Locate the cell with the specified text and output its (X, Y) center coordinate. 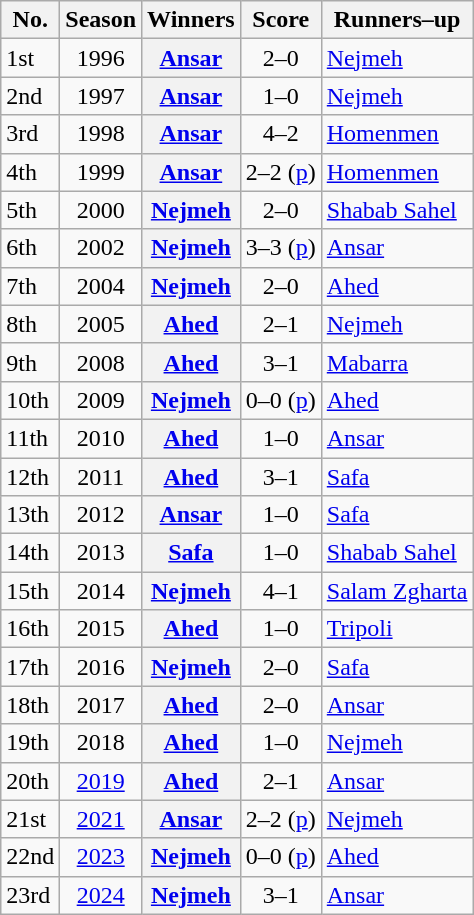
3rd (30, 134)
Tripoli (397, 629)
1996 (101, 58)
2014 (101, 591)
23rd (30, 895)
5th (30, 210)
Score (280, 20)
2013 (101, 553)
2005 (101, 324)
1997 (101, 96)
Season (101, 20)
2010 (101, 438)
2024 (101, 895)
19th (30, 743)
2016 (101, 667)
14th (30, 553)
2nd (30, 96)
2011 (101, 477)
4–2 (280, 134)
3–3 (p) (280, 248)
16th (30, 629)
2021 (101, 819)
2002 (101, 248)
6th (30, 248)
17th (30, 667)
Runners–up (397, 20)
2018 (101, 743)
18th (30, 705)
4th (30, 172)
No. (30, 20)
10th (30, 400)
2017 (101, 705)
13th (30, 515)
12th (30, 477)
Mabarra (397, 362)
20th (30, 781)
1998 (101, 134)
15th (30, 591)
2023 (101, 857)
1999 (101, 172)
2012 (101, 515)
11th (30, 438)
2008 (101, 362)
22nd (30, 857)
2009 (101, 400)
2000 (101, 210)
2019 (101, 781)
4–1 (280, 591)
8th (30, 324)
9th (30, 362)
21st (30, 819)
Salam Zgharta (397, 591)
7th (30, 286)
Winners (192, 20)
1st (30, 58)
2015 (101, 629)
2004 (101, 286)
